Provide the (x, y) coordinate of the cell's center where the given text is located.  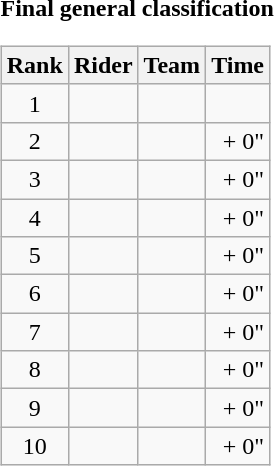
Team (172, 65)
8 (34, 370)
6 (34, 294)
10 (34, 446)
2 (34, 141)
Time (238, 65)
Rider (103, 65)
1 (34, 103)
5 (34, 256)
9 (34, 408)
Rank (34, 65)
4 (34, 217)
3 (34, 179)
7 (34, 332)
